Locate the cell with the specified text and output its (x, y) center coordinate. 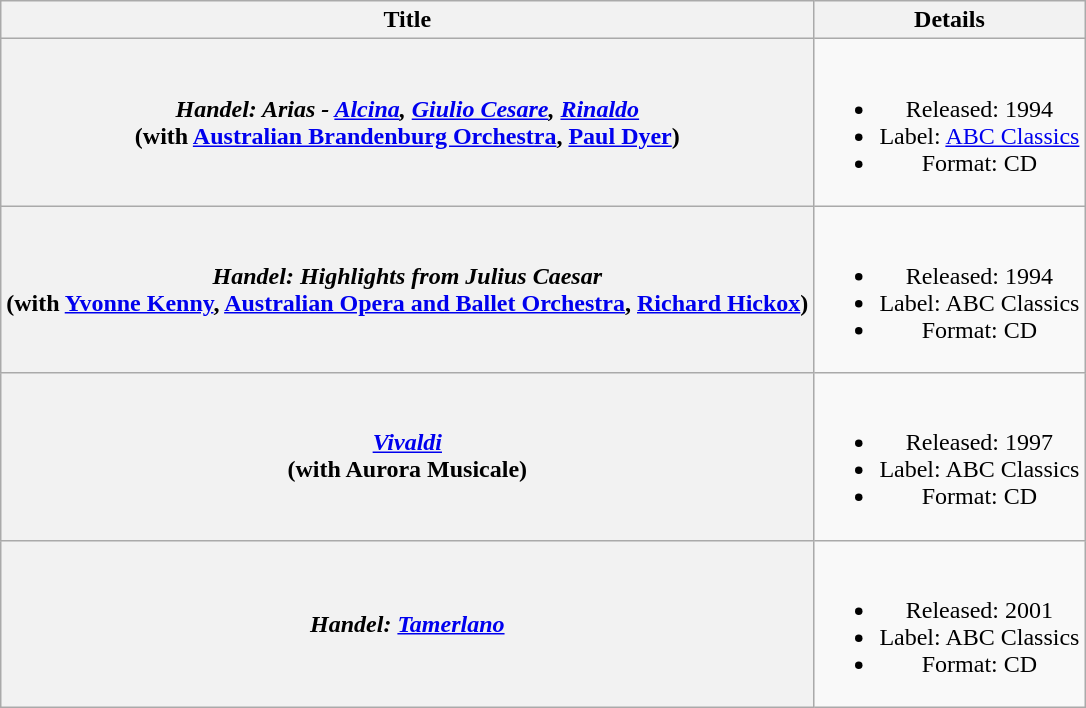
Handel: Tamerlano (408, 624)
Handel: Arias - Alcina, Giulio Cesare, Rinaldo(with Australian Brandenburg Orchestra, Paul Dyer) (408, 122)
Released: 2001Label: ABC ClassicsFormat: CD (950, 624)
Vivaldi (with Aurora Musicale) (408, 456)
Title (408, 20)
Details (950, 20)
Released: 1997Label: ABC ClassicsFormat: CD (950, 456)
Handel: Highlights from Julius Caesar(with Yvonne Kenny, Australian Opera and Ballet Orchestra, Richard Hickox) (408, 290)
